Locate the cell with the specified text and output its [X, Y] center coordinate. 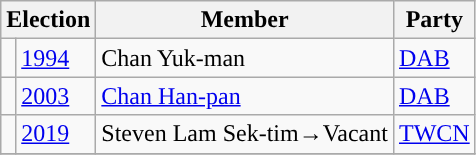
Party [434, 20]
2019 [56, 134]
TWCN [434, 134]
Member [245, 20]
1994 [56, 58]
2003 [56, 96]
Election [48, 20]
Chan Yuk-man [245, 58]
Steven Lam Sek-tim→Vacant [245, 134]
Chan Han-pan [245, 96]
